Pinpoint the cell where the given text exists, returning its [x, y] midpoint coordinate. 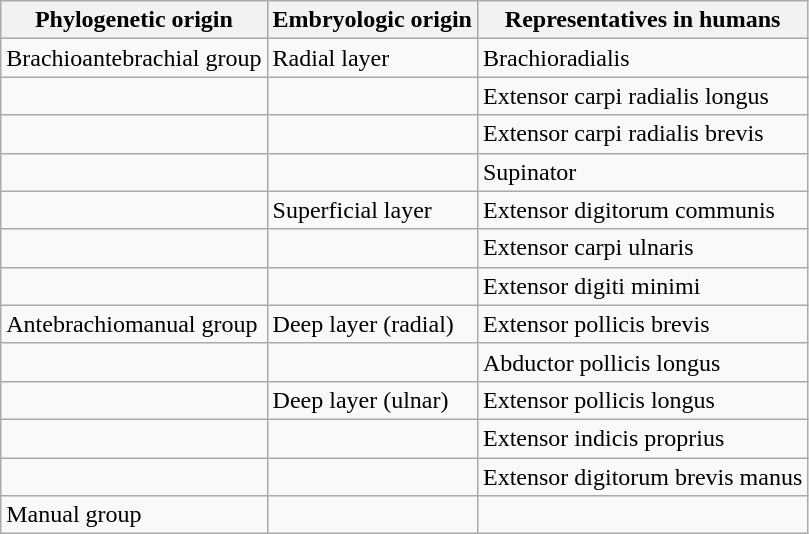
Extensor digiti minimi [642, 286]
Extensor carpi ulnaris [642, 248]
Manual group [134, 515]
Extensor pollicis brevis [642, 324]
Extensor digitorum brevis manus [642, 477]
Representatives in humans [642, 20]
Deep layer (ulnar) [372, 400]
Brachioantebrachial group [134, 58]
Extensor carpi radialis longus [642, 96]
Supinator [642, 172]
Abductor pollicis longus [642, 362]
Antebrachiomanual group [134, 324]
Superficial layer [372, 210]
Extensor carpi radialis brevis [642, 134]
Extensor digitorum communis [642, 210]
Extensor indicis proprius [642, 438]
Embryologic origin [372, 20]
Phylogenetic origin [134, 20]
Radial layer [372, 58]
Deep layer (radial) [372, 324]
Brachioradialis [642, 58]
Extensor pollicis longus [642, 400]
